Extract the [X, Y] coordinate from the center of the cell holding the provided text.  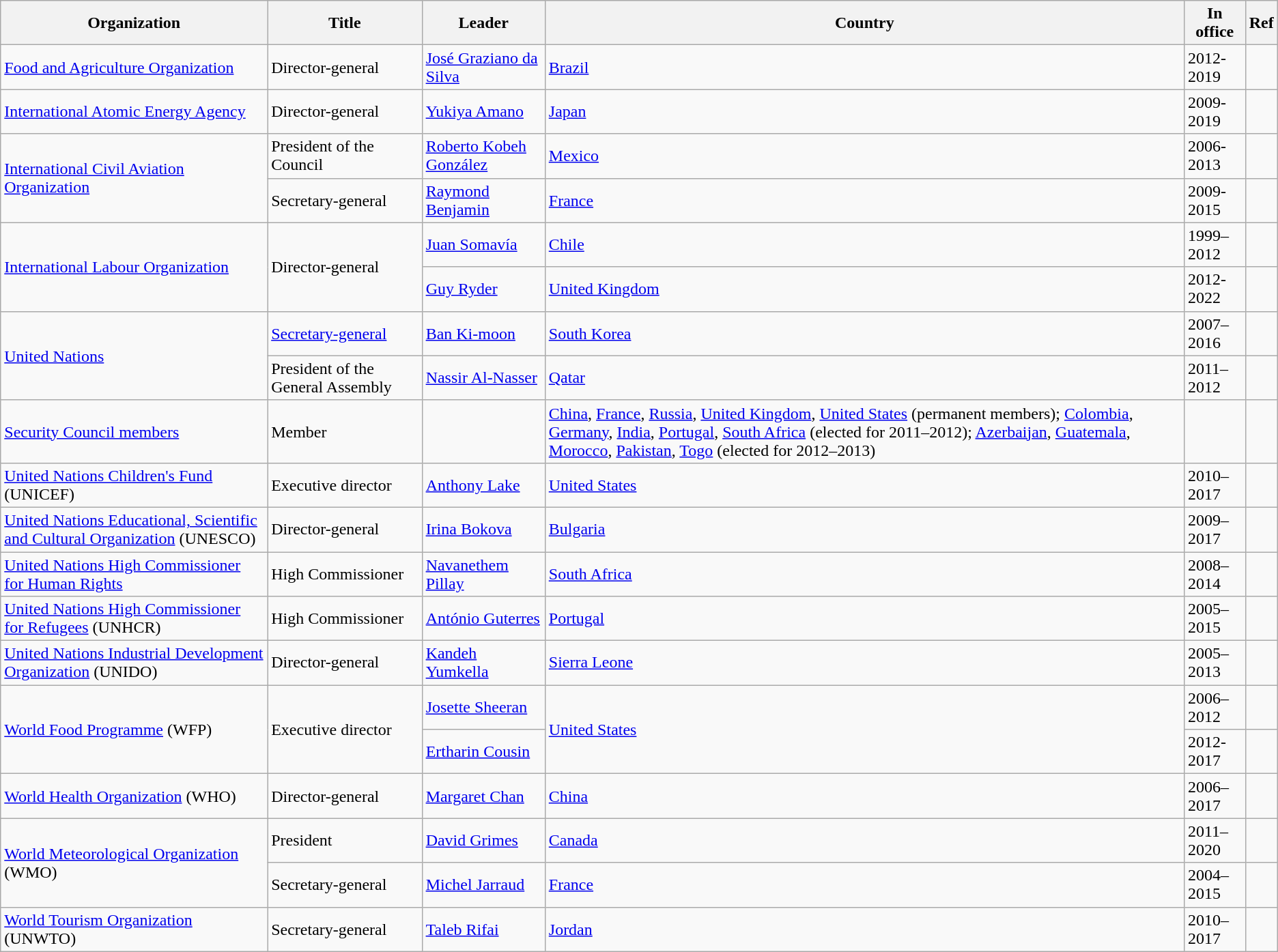
2007–2016 [1215, 333]
Ref [1262, 23]
United Nations [134, 356]
Irina Bokova [483, 530]
In office [1215, 23]
Member [345, 431]
2011–2012 [1215, 378]
United Nations High Commissioner for Human Rights [134, 573]
President of the Council [345, 156]
Bulgaria [864, 530]
2012-2017 [1215, 752]
Food and Agriculture Organization [134, 67]
2012-2022 [1215, 289]
United Nations Educational, Scientific and Cultural Organization (UNESCO) [134, 530]
Qatar [864, 378]
World Health Organization (WHO) [134, 796]
International Atomic Energy Agency [134, 112]
Security Council members [134, 431]
Juan Somavía [483, 244]
2006–2012 [1215, 707]
International Civil Aviation Organization [134, 178]
2008–2014 [1215, 573]
Michel Jarraud [483, 884]
2004–2015 [1215, 884]
Ban Ki-moon [483, 333]
United Nations Children's Fund (UNICEF) [134, 485]
Josette Sheeran [483, 707]
Margaret Chan [483, 796]
Taleb Rifai [483, 929]
South Korea [864, 333]
2006–2017 [1215, 796]
1999–2012 [1215, 244]
Title [345, 23]
2009-2015 [1215, 201]
2005–2015 [1215, 618]
World Meteorological Organization (WMO) [134, 863]
Kandeh Yumkella [483, 663]
2012-2019 [1215, 67]
Sierra Leone [864, 663]
2009-2019 [1215, 112]
President [345, 841]
Organization [134, 23]
China [864, 796]
World Food Programme (WFP) [134, 730]
Roberto Kobeh González [483, 156]
2011–2020 [1215, 841]
José Graziano da Silva [483, 67]
United Nations High Commissioner for Refugees (UNHCR) [134, 618]
Navanethem Pillay [483, 573]
António Guterres [483, 618]
Anthony Lake [483, 485]
2005–2013 [1215, 663]
United Kingdom [864, 289]
Country [864, 23]
Leader [483, 23]
Nassir Al-Nasser [483, 378]
International Labour Organization [134, 267]
South Africa [864, 573]
David Grimes [483, 841]
Yukiya Amano [483, 112]
2006-2013 [1215, 156]
Jordan [864, 929]
Raymond Benjamin [483, 201]
2009–2017 [1215, 530]
Mexico [864, 156]
World Tourism Organization (UNWTO) [134, 929]
President of the General Assembly [345, 378]
Japan [864, 112]
Canada [864, 841]
Chile [864, 244]
Brazil [864, 67]
Guy Ryder [483, 289]
Ertharin Cousin [483, 752]
Portugal [864, 618]
United Nations Industrial Development Organization (UNIDO) [134, 663]
